For the text-containing cell, return its midpoint in (X, Y) coordinate format. 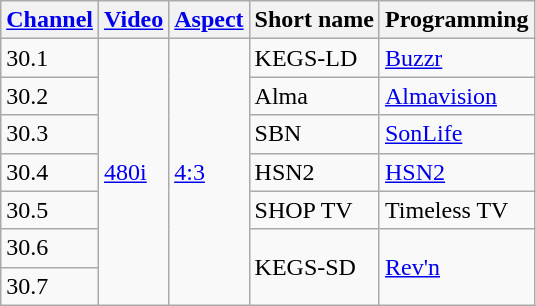
4:3 (209, 172)
Alma (314, 96)
Programming (456, 20)
Timeless TV (456, 210)
Rev'n (456, 267)
SonLife (456, 134)
Short name (314, 20)
30.3 (50, 134)
Aspect (209, 20)
SBN (314, 134)
30.7 (50, 286)
Almavision (456, 96)
30.6 (50, 248)
KEGS-SD (314, 267)
Buzzr (456, 58)
30.4 (50, 172)
KEGS-LD (314, 58)
30.5 (50, 210)
30.2 (50, 96)
Channel (50, 20)
Video (134, 20)
480i (134, 172)
30.1 (50, 58)
SHOP TV (314, 210)
